Return (x, y) of the center of cell containing provided text 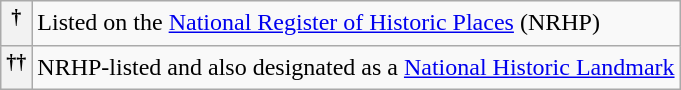
† (16, 24)
†† (16, 68)
NRHP-listed and also designated as a National Historic Landmark (356, 68)
Listed on the National Register of Historic Places (NRHP) (356, 24)
